Scan for the cell matching the given text and deliver its [x, y] coordinate at center. 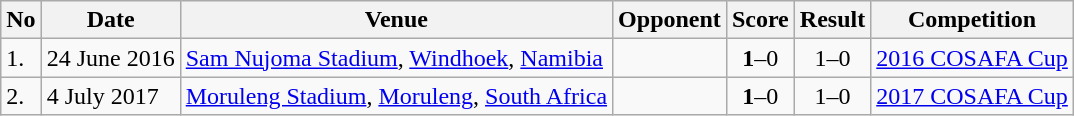
Sam Nujoma Stadium, Windhoek, Namibia [396, 58]
Venue [396, 20]
Result [832, 20]
Moruleng Stadium, Moruleng, South Africa [396, 96]
2016 COSAFA Cup [972, 58]
4 July 2017 [110, 96]
Competition [972, 20]
Date [110, 20]
Score [760, 20]
No [21, 20]
1. [21, 58]
24 June 2016 [110, 58]
Opponent [670, 20]
2017 COSAFA Cup [972, 96]
2. [21, 96]
